Return [x, y] of the center of cell containing provided text 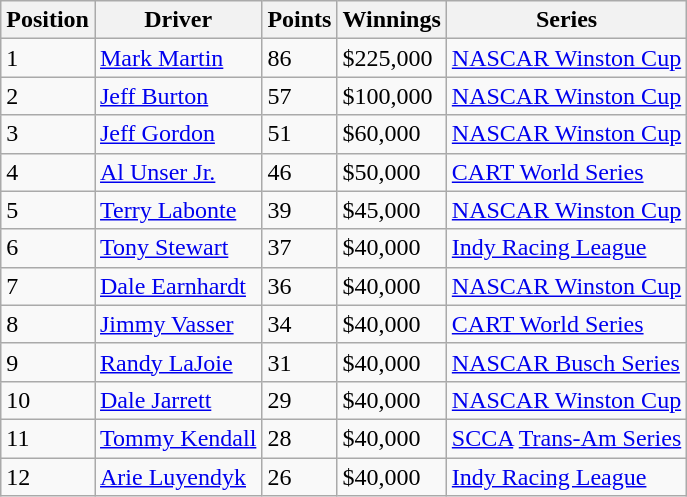
51 [300, 134]
SCCA Trans-Am Series [566, 438]
Driver [178, 20]
Jimmy Vasser [178, 324]
Tommy Kendall [178, 438]
29 [300, 400]
Jeff Gordon [178, 134]
34 [300, 324]
46 [300, 172]
Dale Jarrett [178, 400]
Tony Stewart [178, 248]
1 [48, 58]
12 [48, 477]
Jeff Burton [178, 96]
Arie Luyendyk [178, 477]
36 [300, 286]
Randy LaJoie [178, 362]
Dale Earnhardt [178, 286]
Winnings [392, 20]
Position [48, 20]
11 [48, 438]
7 [48, 286]
37 [300, 248]
Terry Labonte [178, 210]
28 [300, 438]
Mark Martin [178, 58]
Series [566, 20]
6 [48, 248]
$60,000 [392, 134]
4 [48, 172]
26 [300, 477]
Points [300, 20]
31 [300, 362]
2 [48, 96]
8 [48, 324]
$45,000 [392, 210]
$225,000 [392, 58]
$50,000 [392, 172]
10 [48, 400]
9 [48, 362]
39 [300, 210]
NASCAR Busch Series [566, 362]
86 [300, 58]
3 [48, 134]
$100,000 [392, 96]
Al Unser Jr. [178, 172]
5 [48, 210]
57 [300, 96]
